Pinpoint the cell where the given text exists, returning its (x, y) midpoint coordinate. 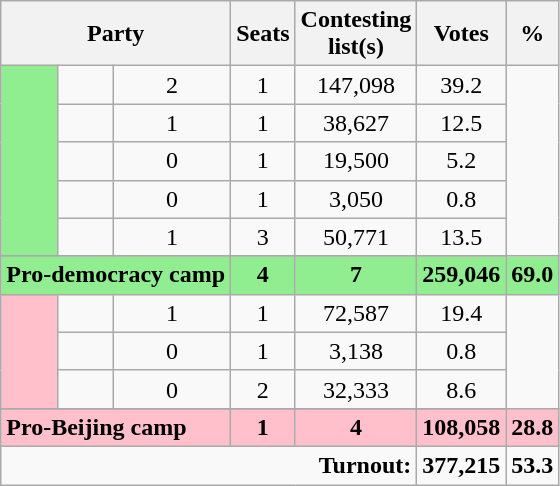
Party (116, 34)
32,333 (356, 389)
19,500 (356, 161)
39.2 (462, 85)
3 (263, 237)
259,046 (462, 275)
147,098 (356, 85)
Pro-Beijing camp (116, 427)
Seats (263, 34)
69.0 (532, 275)
50,771 (356, 237)
53.3 (532, 465)
38,627 (356, 123)
108,058 (462, 427)
3,050 (356, 199)
12.5 (462, 123)
72,587 (356, 313)
3,138 (356, 351)
Turnout: (209, 465)
7 (356, 275)
28.8 (532, 427)
8.6 (462, 389)
377,215 (462, 465)
19.4 (462, 313)
% (532, 34)
13.5 (462, 237)
Votes (462, 34)
Pro-democracy camp (116, 275)
5.2 (462, 161)
Contestinglist(s) (356, 34)
